Locate the cell with the specified text and output its (X, Y) center coordinate. 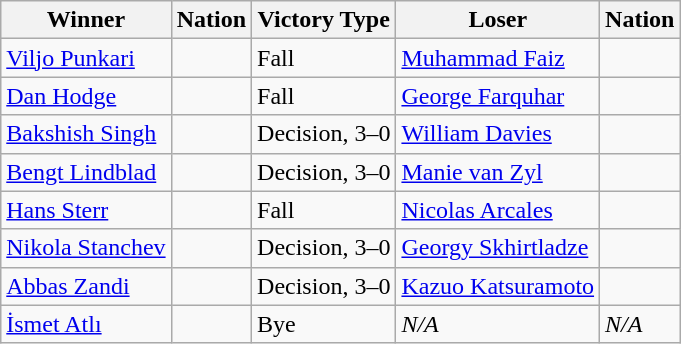
Manie van Zyl (498, 172)
Georgy Skhirtladze (498, 248)
Loser (498, 20)
Nicolas Arcales (498, 210)
Nikola Stanchev (86, 248)
İsmet Atlı (86, 324)
Viljo Punkari (86, 58)
Muhammad Faiz (498, 58)
George Farquhar (498, 96)
Victory Type (324, 20)
Kazuo Katsuramoto (498, 286)
Abbas Zandi (86, 286)
Bye (324, 324)
Bengt Lindblad (86, 172)
Dan Hodge (86, 96)
Hans Sterr (86, 210)
Bakshish Singh (86, 134)
Winner (86, 20)
William Davies (498, 134)
